Locate the cell with the specified text and output its [X, Y] center coordinate. 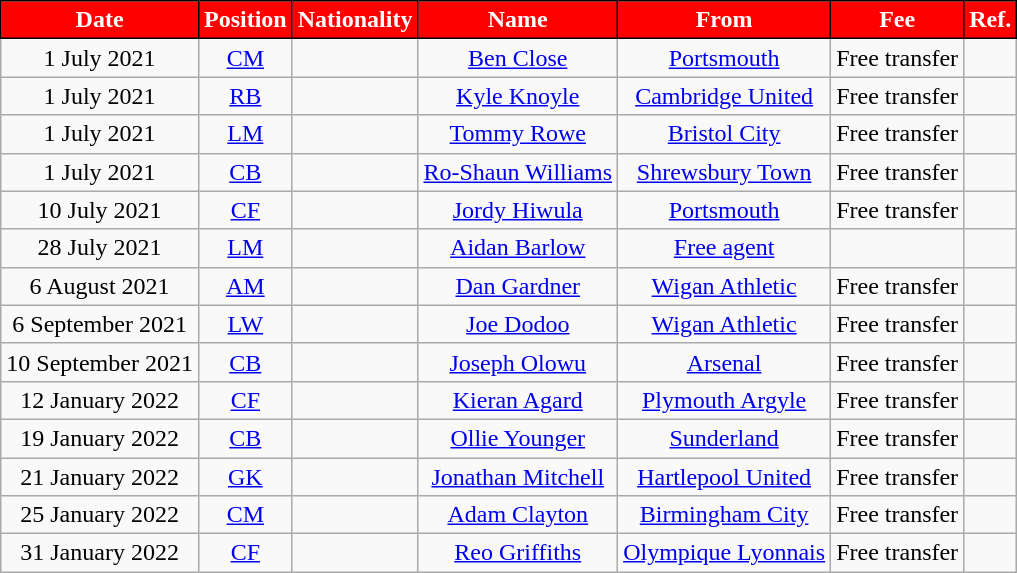
10 July 2021 [100, 210]
Name [518, 20]
6 August 2021 [100, 286]
Reo Griffiths [518, 553]
Dan Gardner [518, 286]
Jonathan Mitchell [518, 477]
Tommy Rowe [518, 134]
Ollie Younger [518, 438]
Date [100, 20]
Cambridge United [724, 96]
Fee [898, 20]
6 September 2021 [100, 324]
Joseph Olowu [518, 362]
Jordy Hiwula [518, 210]
Adam Clayton [518, 515]
Kieran Agard [518, 400]
Ro-Shaun Williams [518, 172]
31 January 2022 [100, 553]
25 January 2022 [100, 515]
Shrewsbury Town [724, 172]
Joe Dodoo [518, 324]
28 July 2021 [100, 248]
Olympique Lyonnais [724, 553]
LW [245, 324]
Position [245, 20]
Birmingham City [724, 515]
GK [245, 477]
Plymouth Argyle [724, 400]
Hartlepool United [724, 477]
From [724, 20]
RB [245, 96]
Arsenal [724, 362]
Bristol City [724, 134]
19 January 2022 [100, 438]
Ben Close [518, 58]
10 September 2021 [100, 362]
Kyle Knoyle [518, 96]
Free agent [724, 248]
21 January 2022 [100, 477]
12 January 2022 [100, 400]
AM [245, 286]
Ref. [990, 20]
Aidan Barlow [518, 248]
Sunderland [724, 438]
Nationality [355, 20]
